Capture the cell that displays the provided text and extract its (x, y) central coordinate. 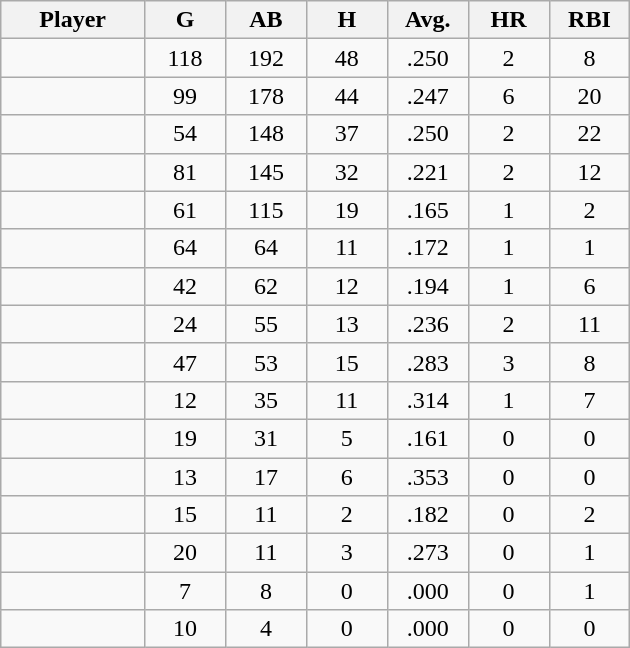
115 (266, 210)
53 (266, 362)
G (186, 20)
99 (186, 96)
81 (186, 172)
AB (266, 20)
.314 (428, 400)
.161 (428, 438)
32 (346, 172)
.236 (428, 324)
148 (266, 134)
Avg. (428, 20)
.353 (428, 477)
44 (346, 96)
Player (73, 20)
192 (266, 58)
55 (266, 324)
.172 (428, 248)
48 (346, 58)
.273 (428, 553)
35 (266, 400)
10 (186, 629)
145 (266, 172)
61 (186, 210)
.165 (428, 210)
37 (346, 134)
HR (508, 20)
118 (186, 58)
.182 (428, 515)
.247 (428, 96)
47 (186, 362)
42 (186, 286)
.221 (428, 172)
4 (266, 629)
31 (266, 438)
17 (266, 477)
H (346, 20)
178 (266, 96)
24 (186, 324)
5 (346, 438)
22 (590, 134)
54 (186, 134)
62 (266, 286)
.194 (428, 286)
.283 (428, 362)
RBI (590, 20)
